Scan for the cell matching the given text and deliver its (X, Y) coordinate at center. 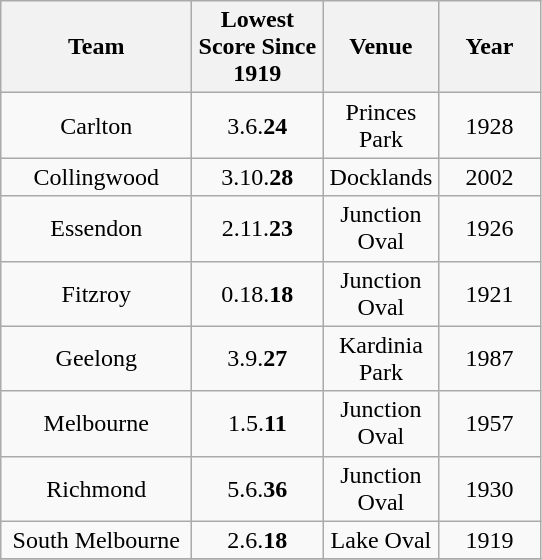
South Melbourne (96, 540)
Essendon (96, 228)
1921 (490, 294)
Kardinia Park (381, 358)
2.6.18 (258, 540)
Lake Oval (381, 540)
3.6.24 (258, 126)
3.10.28 (258, 177)
1919 (490, 540)
1957 (490, 424)
5.6.36 (258, 488)
1.5.11 (258, 424)
Melbourne (96, 424)
Team (96, 47)
1926 (490, 228)
1928 (490, 126)
2002 (490, 177)
Princes Park (381, 126)
1987 (490, 358)
Year (490, 47)
Lowest Score Since 1919 (258, 47)
Richmond (96, 488)
Fitzroy (96, 294)
1930 (490, 488)
Geelong (96, 358)
0.18.18 (258, 294)
2.11.23 (258, 228)
Collingwood (96, 177)
Carlton (96, 126)
3.9.27 (258, 358)
Docklands (381, 177)
Venue (381, 47)
